Search for the cell housing the specified text and yield its (X, Y) center coordinate. 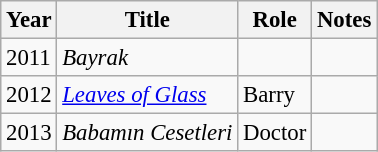
Doctor (275, 133)
Barry (275, 95)
Bayrak (148, 58)
2011 (29, 58)
Leaves of Glass (148, 95)
2012 (29, 95)
2013 (29, 133)
Title (148, 20)
Year (29, 20)
Role (275, 20)
Babamın Cesetleri (148, 133)
Notes (344, 20)
